Return the (X, Y) coordinate for the center point of the cell that contains the specified text.  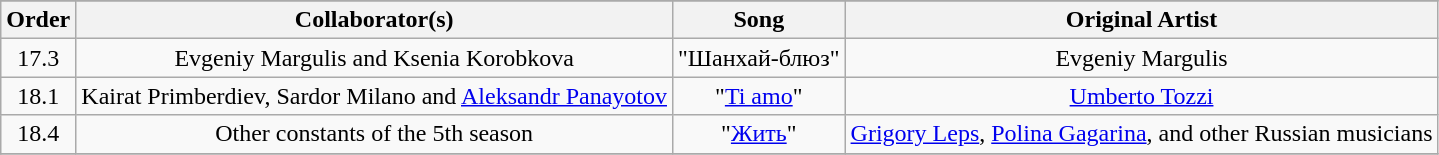
Evgeniy Margulis and Ksenia Korobkova (374, 58)
Order (38, 20)
Collaborator(s) (374, 20)
Kairat Primberdiev, Sardor Milano and Aleksandr Panayotov (374, 96)
Grigory Leps, Polina Gagarina, and other Russian musicians (1142, 134)
18.4 (38, 134)
"Ti amo" (760, 96)
Evgeniy Margulis (1142, 58)
Original Artist (1142, 20)
"Жить" (760, 134)
Song (760, 20)
"Шанхай-блюз" (760, 58)
18.1 (38, 96)
Umberto Tozzi (1142, 96)
17.3 (38, 58)
Other constants of the 5th season (374, 134)
